Pinpoint the cell where the given text exists, returning its [X, Y] midpoint coordinate. 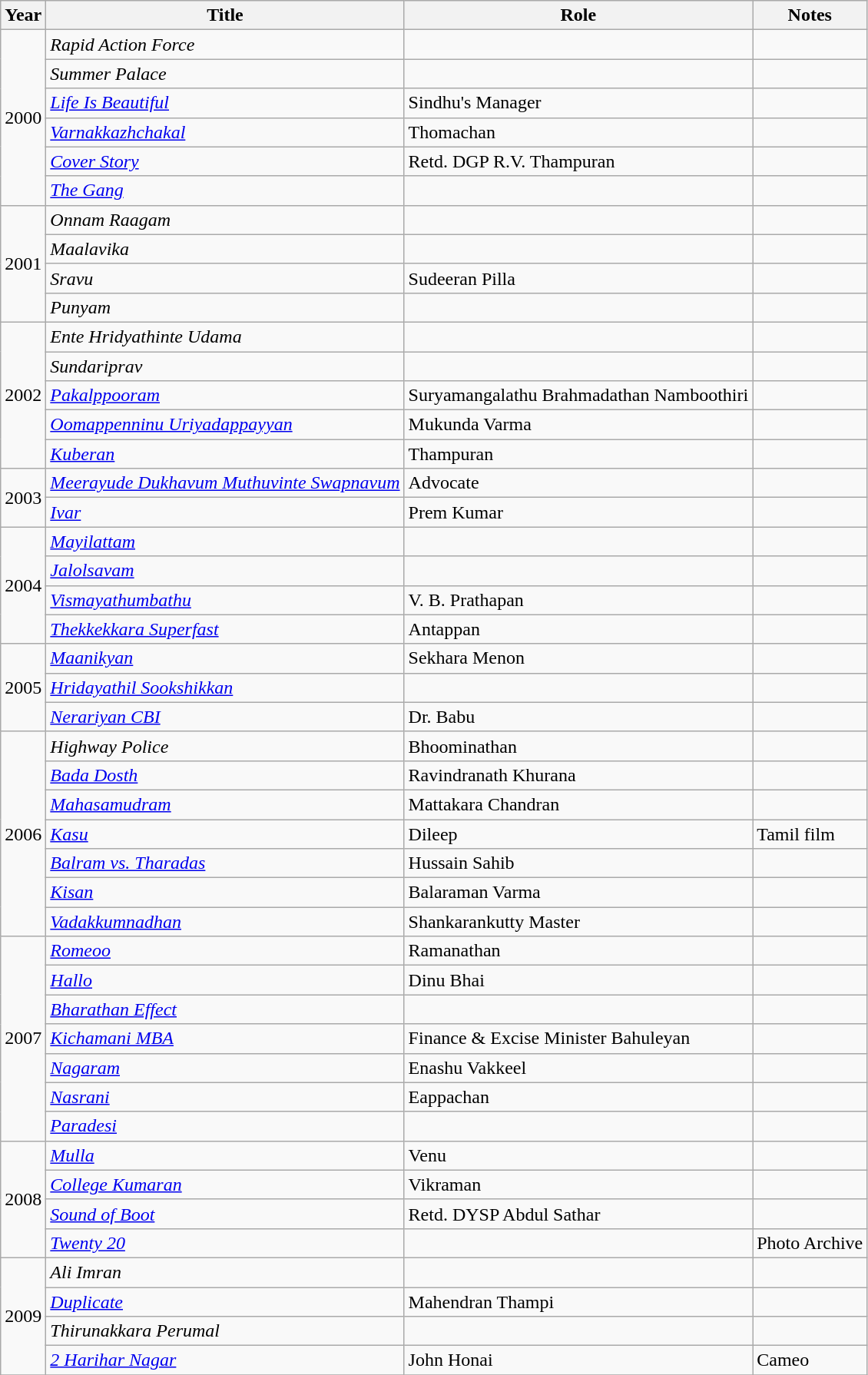
College Kumaran [225, 1184]
Thekkekkara Superfast [225, 629]
Kisan [225, 893]
Balram vs. Tharadas [225, 863]
The Gang [225, 191]
Sravu [225, 278]
Nagaram [225, 1068]
Balaraman Varma [578, 893]
2 Harihar Nagar [225, 1360]
Ravindranath Khurana [578, 775]
Antappan [578, 629]
Ivar [225, 512]
Sindhu's Manager [578, 103]
Paradesi [225, 1126]
Mahendran Thampi [578, 1302]
Maanikyan [225, 658]
Pakalppooram [225, 396]
Vadakkumnadhan [225, 922]
Thirunakkara Perumal [225, 1331]
Prem Kumar [578, 512]
Cover Story [225, 161]
Shankarankutty Master [578, 922]
Mayilattam [225, 542]
Ramanathan [578, 951]
Retd. DYSP Abdul Sathar [578, 1214]
Year [23, 15]
Romeoo [225, 951]
Finance & Excise Minister Bahuleyan [578, 1039]
Dr. Babu [578, 717]
Suryamangalathu Brahmadathan Namboothiri [578, 396]
Mulla [225, 1155]
2007 [23, 1039]
Photo Archive [810, 1243]
Onnam Raagam [225, 220]
Jalolsavam [225, 571]
Thomachan [578, 132]
Vismayathumbathu [225, 600]
Thampuran [578, 454]
Cameo [810, 1360]
Vikraman [578, 1184]
Twenty 20 [225, 1243]
Life Is Beautiful [225, 103]
Ente Hridyathinte Udama [225, 336]
Mukunda Varma [578, 425]
Rapid Action Force [225, 45]
2003 [23, 498]
Duplicate [225, 1302]
Nasrani [225, 1097]
Hussain Sahib [578, 863]
V. B. Prathapan [578, 600]
Meerayude Dukhavum Muthuvinte Swapnavum [225, 483]
2008 [23, 1199]
Dileep [578, 833]
Mahasamudram [225, 804]
Highway Police [225, 746]
Summer Palace [225, 74]
Oomappenninu Uriyadappayyan [225, 425]
Mattakara Chandran [578, 804]
2004 [23, 585]
Kuberan [225, 454]
Hallo [225, 980]
Advocate [578, 483]
Ali Imran [225, 1272]
Punyam [225, 307]
2005 [23, 687]
Retd. DGP R.V. Thampuran [578, 161]
2000 [23, 118]
Sekhara Menon [578, 658]
Dinu Bhai [578, 980]
Eappachan [578, 1097]
Enashu Vakkeel [578, 1068]
Bada Dosth [225, 775]
2009 [23, 1316]
Tamil film [810, 833]
Sound of Boot [225, 1214]
Bharathan Effect [225, 1009]
Nerariyan CBI [225, 717]
2001 [23, 263]
Venu [578, 1155]
Sudeeran Pilla [578, 278]
John Honai [578, 1360]
2006 [23, 833]
Sundariprav [225, 366]
Title [225, 15]
Hridayathil Sookshikkan [225, 687]
Kasu [225, 833]
Notes [810, 15]
Maalavika [225, 249]
Role [578, 15]
Bhoominathan [578, 746]
Varnakkazhchakal [225, 132]
2002 [23, 395]
Kichamani MBA [225, 1039]
